Search for the cell housing the specified text and yield its (x, y) center coordinate. 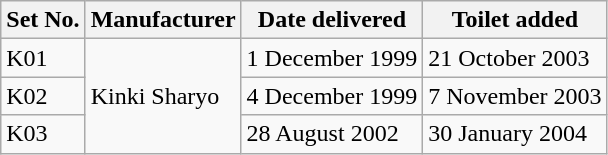
Toilet added (515, 20)
30 January 2004 (515, 134)
Manufacturer (163, 20)
28 August 2002 (332, 134)
7 November 2003 (515, 96)
Kinki Sharyo (163, 96)
Set No. (43, 20)
Date delivered (332, 20)
K02 (43, 96)
K03 (43, 134)
21 October 2003 (515, 58)
4 December 1999 (332, 96)
K01 (43, 58)
1 December 1999 (332, 58)
